Search for the cell housing the specified text and yield its (X, Y) center coordinate. 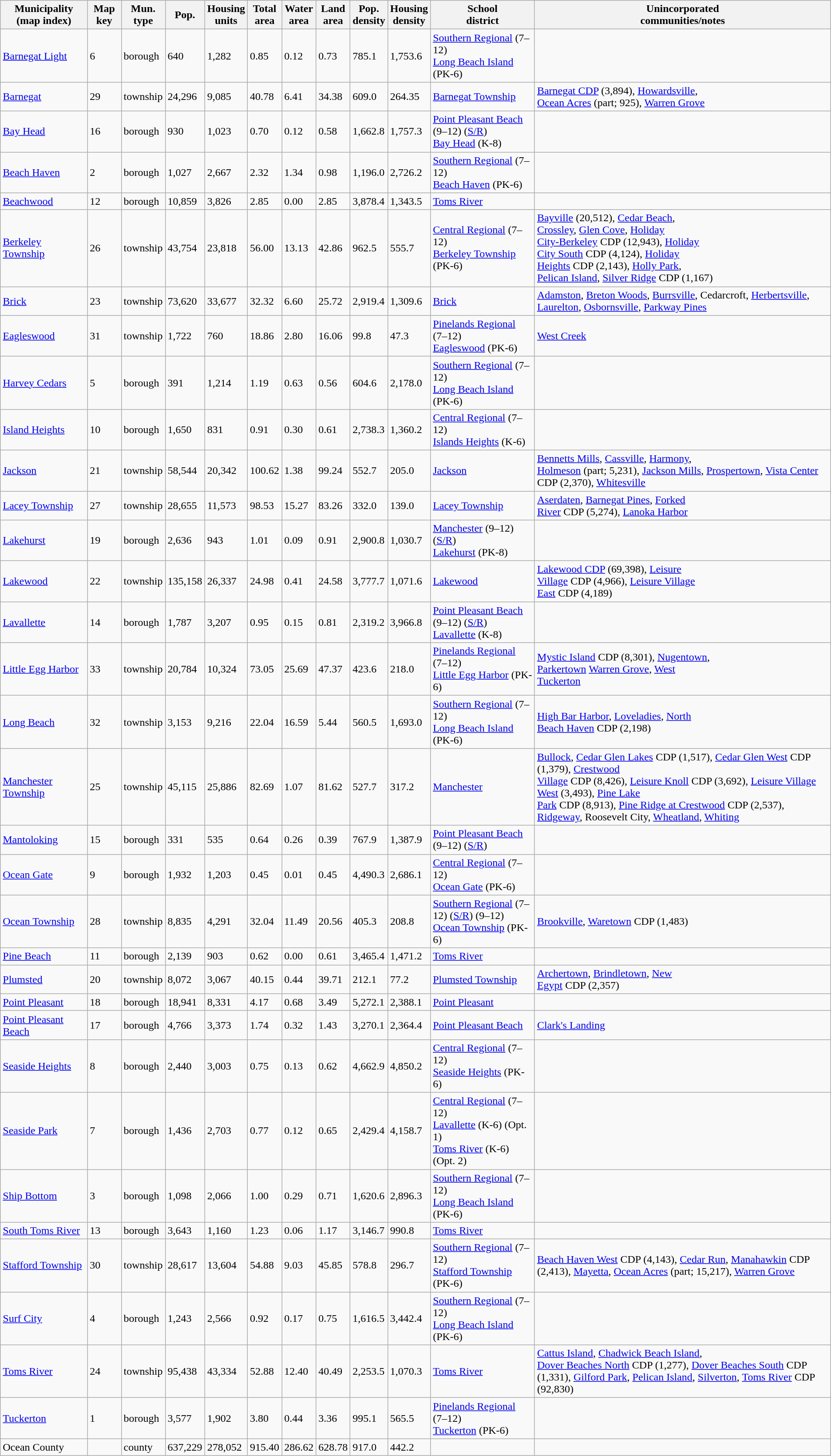
83.26 (333, 505)
1,282 (226, 56)
34.38 (333, 97)
1,360.2 (409, 430)
4 (104, 1318)
0.30 (299, 430)
Pop.density (369, 15)
565.5 (409, 1418)
2,066 (226, 1196)
0.09 (299, 541)
Bay Head (44, 131)
11 (104, 956)
Island Heights (44, 430)
Pinelands Regional (7–12)Tuckerton (PK-6) (483, 1418)
1,214 (226, 383)
1,387.9 (409, 839)
1.38 (299, 470)
22.04 (265, 722)
1,436 (185, 1131)
22 (104, 581)
3.49 (333, 1002)
0.32 (299, 1025)
1.74 (265, 1025)
1,070.3 (409, 1372)
Pinelands Regional (7–12)Eagleswood (PK-6) (483, 336)
26,337 (226, 581)
Stafford Township (44, 1266)
2,686.1 (409, 875)
Long Beach (44, 722)
3,373 (226, 1025)
31 (104, 336)
4,158.7 (409, 1131)
2,178.0 (409, 383)
2,364.4 (409, 1025)
4,490.3 (369, 875)
2,726.2 (409, 172)
3 (104, 1196)
1,071.6 (409, 581)
332.0 (369, 505)
915.40 (265, 1447)
5 (104, 383)
Ship Bottom (44, 1196)
1,309.6 (409, 301)
24,296 (185, 97)
3,146.7 (369, 1231)
423.6 (369, 669)
Berkeley Township (44, 248)
1.01 (265, 541)
0.15 (299, 622)
45,115 (185, 787)
47.3 (409, 336)
8,331 (226, 1002)
16.59 (299, 722)
43,334 (226, 1372)
32 (104, 722)
560.5 (369, 722)
1 (104, 1418)
1,620.6 (369, 1196)
95,438 (185, 1372)
1,616.5 (369, 1318)
0.70 (265, 131)
8,072 (185, 979)
930 (185, 131)
1,693.0 (409, 722)
Seaside Heights (44, 1066)
990.8 (409, 1231)
Manchester (483, 787)
Mun.type (143, 15)
2,429.4 (369, 1131)
98.53 (265, 505)
903 (226, 956)
1,027 (185, 172)
14 (104, 622)
317.2 (409, 787)
45.85 (333, 1266)
13,604 (226, 1266)
1.07 (299, 787)
12.40 (299, 1372)
Map key (104, 15)
0.98 (333, 172)
43,754 (185, 248)
10 (104, 430)
1,023 (226, 131)
42.86 (333, 248)
3,966.8 (409, 622)
218.0 (409, 669)
39.71 (333, 979)
3,643 (185, 1231)
609.0 (369, 97)
Point Pleasant Beach (9–12) (S/R)Bay Head (K-8) (483, 131)
52.88 (265, 1372)
5,272.1 (369, 1002)
15.27 (299, 505)
3,577 (185, 1418)
1,757.3 (409, 131)
40.78 (265, 97)
Barnegat Township (483, 97)
3,465.4 (369, 956)
Southern Regional (7–12)Stafford Township (PK-6) (483, 1266)
296.7 (409, 1266)
1.34 (299, 172)
Lakehurst (44, 541)
5.44 (333, 722)
10,859 (185, 201)
2,636 (185, 541)
1.00 (265, 1196)
1,203 (226, 875)
8,835 (185, 921)
1.17 (333, 1231)
0.29 (299, 1196)
2,703 (226, 1131)
21 (104, 470)
Pinelands Regional (7–12)Little Egg Harbor (PK-6) (483, 669)
Eagleswood (44, 336)
6.60 (299, 301)
3,003 (226, 1066)
391 (185, 383)
28 (104, 921)
0.73 (333, 56)
0.68 (299, 1002)
West Creek (683, 336)
77.2 (409, 979)
4,850.2 (409, 1066)
Ocean County (44, 1447)
0.81 (333, 622)
9 (104, 875)
23,818 (226, 248)
11.49 (299, 921)
205.0 (409, 470)
Central Regional (7–12)Berkeley Township (PK-6) (483, 248)
Seaside Park (44, 1131)
Plumsted Township (483, 979)
47.37 (333, 669)
628.78 (333, 1447)
40.15 (265, 979)
58,544 (185, 470)
Beach Haven West CDP (4,143), Cedar Run, Manahawkin CDP (2,413), Mayetta, Ocean Acres (part; 15,217), Warren Grove (683, 1266)
0.77 (265, 1131)
56.00 (265, 248)
Unincorporatedcommunities/notes (683, 15)
Central Regional (7–12)Seaside Heights (PK-6) (483, 1066)
Lavallette (44, 622)
760 (226, 336)
3,270.1 (369, 1025)
13.13 (299, 248)
2,667 (226, 172)
278,052 (226, 1447)
995.1 (369, 1418)
2,919.4 (369, 301)
Tuckerton (44, 1418)
4.17 (265, 1002)
2.32 (265, 172)
2,440 (185, 1066)
9,216 (226, 722)
100.62 (265, 470)
405.3 (369, 921)
18,941 (185, 1002)
South Toms River (44, 1231)
331 (185, 839)
Point Pleasant Beach (9–12) (S/R)Lavallette (K-8) (483, 622)
9,085 (226, 97)
8 (104, 1066)
Little Egg Harbor (44, 669)
Housingdensity (409, 15)
Point Pleasant Beach (9–12) (S/R) (483, 839)
Mantoloking (44, 839)
Clark's Landing (683, 1025)
11,573 (226, 505)
27 (104, 505)
535 (226, 839)
Brookville, Waretown CDP (1,483) (683, 921)
555.7 (409, 248)
7 (104, 1131)
637,229 (185, 1447)
18 (104, 1002)
3,442.4 (409, 1318)
Totalarea (265, 15)
Central Regional (7–12)Islands Heights (K-6) (483, 430)
29 (104, 97)
2,738.3 (369, 430)
30 (104, 1266)
917.0 (369, 1447)
767.9 (369, 839)
4,291 (226, 921)
4,766 (185, 1025)
2,388.1 (409, 1002)
73,620 (185, 301)
20 (104, 979)
0.92 (265, 1318)
High Bar Harbor, Loveladies, NorthBeach Haven CDP (2,198) (683, 722)
18.86 (265, 336)
3,153 (185, 722)
6.41 (299, 97)
1.43 (333, 1025)
527.7 (369, 787)
24 (104, 1372)
6 (104, 56)
1,650 (185, 430)
Southern Regional (7–12)Beach Haven (PK-6) (483, 172)
Waterarea (299, 15)
10,324 (226, 669)
0.56 (333, 383)
4,662.9 (369, 1066)
943 (226, 541)
1,030.7 (409, 541)
0.26 (299, 839)
county (143, 1447)
640 (185, 56)
Mystic Island CDP (8,301), Nugentown,Parkertown Warren Grove, WestTuckerton (683, 669)
0.06 (299, 1231)
0.17 (299, 1318)
3,826 (226, 201)
20,784 (185, 669)
785.1 (369, 56)
16.06 (333, 336)
212.1 (369, 979)
25 (104, 787)
1,662.8 (369, 131)
Beach Haven (44, 172)
20,342 (226, 470)
Adamston, Breton Woods, Burrsville, Cedarcroft, Herbertsville, Laurelton, Osbornsville, Parkway Pines (683, 301)
0.63 (299, 383)
0.95 (265, 622)
2.80 (299, 336)
54.88 (265, 1266)
Schooldistrict (483, 15)
73.05 (265, 669)
33,677 (226, 301)
Pine Beach (44, 956)
12 (104, 201)
3.36 (333, 1418)
Harvey Cedars (44, 383)
3,067 (226, 979)
Southern Regional (7–12) (S/R) (9–12)Ocean Township (PK-6) (483, 921)
Pop. (185, 15)
9.03 (299, 1266)
2,896.3 (409, 1196)
286.62 (299, 1447)
Surf City (44, 1318)
0.85 (265, 56)
25.72 (333, 301)
2,566 (226, 1318)
28,655 (185, 505)
2 (104, 172)
Ocean Gate (44, 875)
17 (104, 1025)
40.49 (333, 1372)
Ocean Township (44, 921)
135,158 (185, 581)
264.35 (409, 97)
831 (226, 430)
1,196.0 (369, 172)
20.56 (333, 921)
26 (104, 248)
578.8 (369, 1266)
Plumsted (44, 979)
2,900.8 (369, 541)
0.13 (299, 1066)
81.62 (333, 787)
1,160 (226, 1231)
604.6 (369, 383)
3,878.4 (369, 201)
82.69 (265, 787)
33 (104, 669)
1,471.2 (409, 956)
25.69 (299, 669)
Manchester Township (44, 787)
0.64 (265, 839)
Manchester (9–12) (S/R)Lakehurst (PK-8) (483, 541)
2,319.2 (369, 622)
1,243 (185, 1318)
19 (104, 541)
1,902 (226, 1418)
1,753.6 (409, 56)
13 (104, 1231)
0.01 (299, 875)
32.32 (265, 301)
0.41 (299, 581)
15 (104, 839)
962.5 (369, 248)
3.80 (265, 1418)
139.0 (409, 505)
23 (104, 301)
1,932 (185, 875)
Barnegat Light (44, 56)
3,777.7 (369, 581)
0.39 (333, 839)
442.2 (409, 1447)
Central Regional (7–12)Ocean Gate (PK-6) (483, 875)
2,139 (185, 956)
3,207 (226, 622)
552.7 (369, 470)
Barnegat (44, 97)
0.65 (333, 1131)
0.58 (333, 131)
Lakewood CDP (69,398), LeisureVillage CDP (4,966), Leisure VillageEast CDP (4,189) (683, 581)
16 (104, 131)
99.24 (333, 470)
208.8 (409, 921)
2,253.5 (369, 1372)
Central Regional (7–12)Lavallette (K-6) (Opt. 1)Toms River (K-6) (Opt. 2) (483, 1131)
0.71 (333, 1196)
Aserdaten, Barnegat Pines, ForkedRiver CDP (5,274), Lanoka Harbor (683, 505)
1,098 (185, 1196)
99.8 (369, 336)
24.98 (265, 581)
Barnegat CDP (3,894), Howardsville,Ocean Acres (part; 925), Warren Grove (683, 97)
Landarea (333, 15)
Housingunits (226, 15)
1,787 (185, 622)
28,617 (185, 1266)
32.04 (265, 921)
Archertown, Brindletown, NewEgypt CDP (2,357) (683, 979)
Municipality (map index) (44, 15)
1.19 (265, 383)
1,343.5 (409, 201)
1,722 (185, 336)
24.58 (333, 581)
Bennetts Mills, Cassville, Harmony,Holmeson (part; 5,231), Jackson Mills, Prospertown, Vista Center CDP (2,370), Whitesville (683, 470)
Beachwood (44, 201)
25,886 (226, 787)
1.23 (265, 1231)
